Extract the [X, Y] coordinate from the center of the cell holding the provided text.  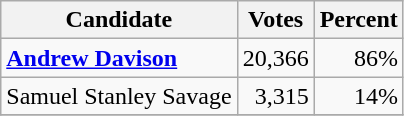
14% [358, 96]
Votes [276, 20]
20,366 [276, 58]
Candidate [119, 20]
Andrew Davison [119, 58]
3,315 [276, 96]
86% [358, 58]
Percent [358, 20]
Samuel Stanley Savage [119, 96]
